Detect which cell encompasses the target text, then output its [x, y] center coordinate. 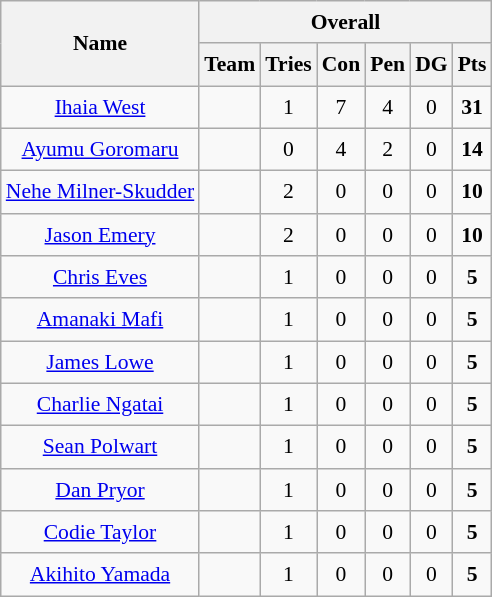
Amanaki Mafi [100, 320]
Nehe Milner-Skudder [100, 192]
Pts [472, 66]
Akihito Yamada [100, 576]
Con [342, 66]
Overall [345, 22]
Chris Eves [100, 278]
Pen [388, 66]
Ayumu Goromaru [100, 150]
Name [100, 44]
Codie Taylor [100, 532]
7 [342, 108]
Charlie Ngatai [100, 406]
DG [432, 66]
Dan Pryor [100, 490]
31 [472, 108]
14 [472, 150]
Ihaia West [100, 108]
Team [230, 66]
James Lowe [100, 362]
Jason Emery [100, 236]
Sean Polwart [100, 448]
Tries [288, 66]
